Return (X, Y) of the center of cell containing provided text 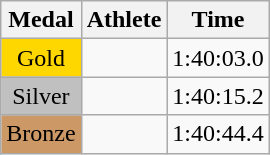
Medal (41, 20)
Gold (41, 58)
Silver (41, 96)
1:40:03.0 (218, 58)
Time (218, 20)
Bronze (41, 134)
Athlete (124, 20)
1:40:44.4 (218, 134)
1:40:15.2 (218, 96)
